Locate the cell with the specified text and output its [X, Y] center coordinate. 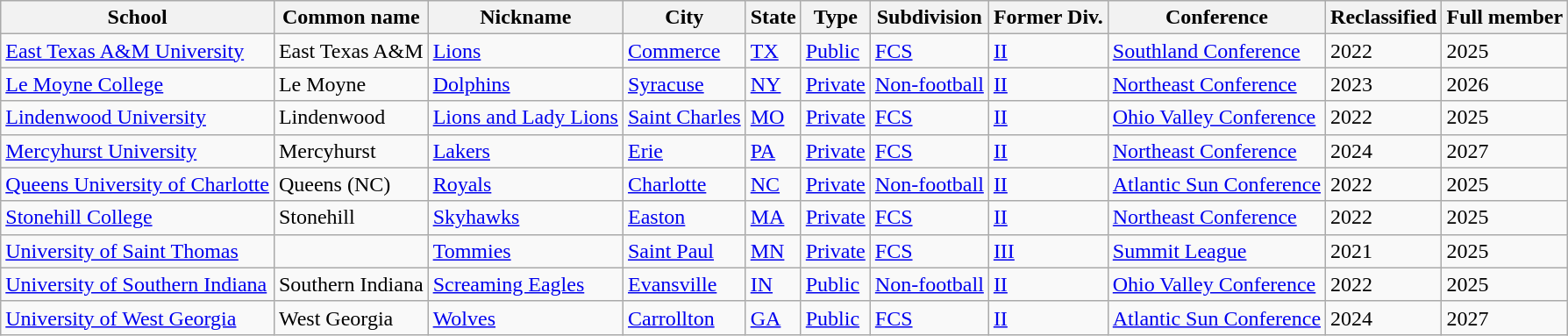
Conference [1216, 18]
Saint Charles [684, 118]
Lakers [525, 151]
Mercyhurst [351, 151]
Saint Paul [684, 251]
Easton [684, 218]
Queens (NC) [351, 184]
Le Moyne College [138, 84]
Common name [351, 18]
Lions [525, 51]
Stonehill [351, 218]
GA [773, 318]
Southern Indiana [351, 284]
State [773, 18]
Screaming Eagles [525, 284]
Lindenwood [351, 118]
Lions and Lady Lions [525, 118]
IN [773, 284]
Royals [525, 184]
Mercyhurst University [138, 151]
2026 [1505, 84]
Commerce [684, 51]
2021 [1384, 251]
University of West Georgia [138, 318]
Evansville [684, 284]
Carrollton [684, 318]
NC [773, 184]
Tommies [525, 251]
Full member [1505, 18]
Wolves [525, 318]
2023 [1384, 84]
Lindenwood University [138, 118]
School [138, 18]
Type [835, 18]
Summit League [1216, 251]
East Texas A&M [351, 51]
III [1048, 251]
City [684, 18]
West Georgia [351, 318]
Southland Conference [1216, 51]
Dolphins [525, 84]
Stonehill College [138, 218]
Le Moyne [351, 84]
Reclassified [1384, 18]
PA [773, 151]
Charlotte [684, 184]
Subdivision [930, 18]
NY [773, 84]
Queens University of Charlotte [138, 184]
University of Saint Thomas [138, 251]
MO [773, 118]
Nickname [525, 18]
MA [773, 218]
Erie [684, 151]
University of Southern Indiana [138, 284]
Former Div. [1048, 18]
MN [773, 251]
TX [773, 51]
Syracuse [684, 84]
East Texas A&M University [138, 51]
Skyhawks [525, 218]
